Scan for the cell matching the given text and deliver its (X, Y) coordinate at center. 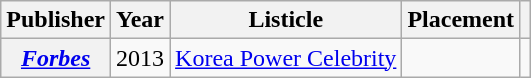
Placement (461, 20)
2013 (140, 58)
Year (140, 20)
Forbes (56, 58)
Listicle (286, 20)
Korea Power Celebrity (286, 58)
Publisher (56, 20)
